Scan for the cell matching the given text and deliver its [x, y] coordinate at center. 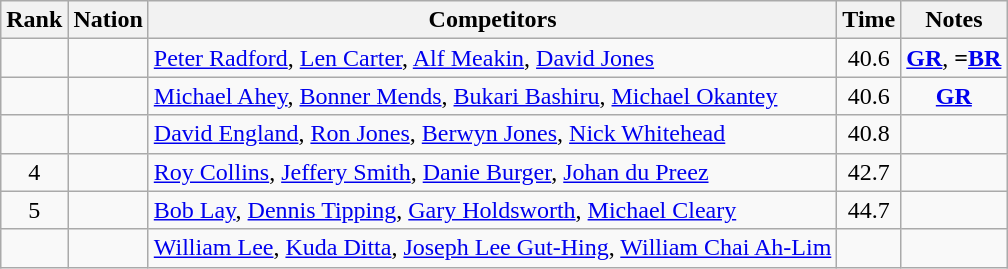
William Lee, Kuda Ditta, Joseph Lee Gut-Hing, William Chai Ah-Lim [492, 248]
42.7 [869, 172]
4 [34, 172]
Notes [954, 20]
David England, Ron Jones, Berwyn Jones, Nick Whitehead [492, 134]
5 [34, 210]
Nation [108, 20]
GR [954, 96]
Bob Lay, Dennis Tipping, Gary Holdsworth, Michael Cleary [492, 210]
Michael Ahey, Bonner Mends, Bukari Bashiru, Michael Okantey [492, 96]
Peter Radford, Len Carter, Alf Meakin, David Jones [492, 58]
40.8 [869, 134]
Rank [34, 20]
44.7 [869, 210]
Roy Collins, Jeffery Smith, Danie Burger, Johan du Preez [492, 172]
Time [869, 20]
GR, =BR [954, 58]
Competitors [492, 20]
